Return (X, Y) of the center of cell containing provided text 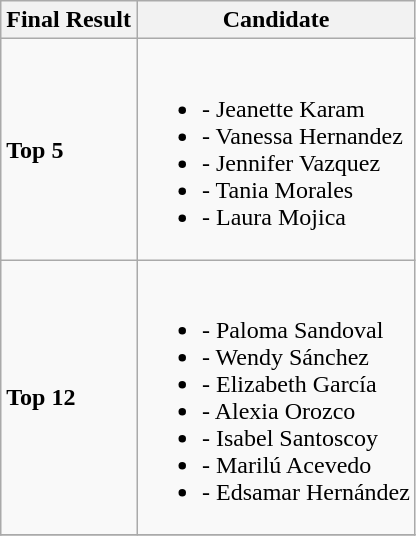
Candidate (276, 20)
Top 12 (69, 398)
- Paloma Sandoval - Wendy Sánchez - Elizabeth García - Alexia Orozco - Isabel Santoscoy - Marilú Acevedo - Edsamar Hernández (276, 398)
Top 5 (69, 150)
Final Result (69, 20)
- Jeanette Karam - Vanessa Hernandez - Jennifer Vazquez - Tania Morales - Laura Mojica (276, 150)
